Find where the given text appears and provide that cell's center as [x, y] coordinate. 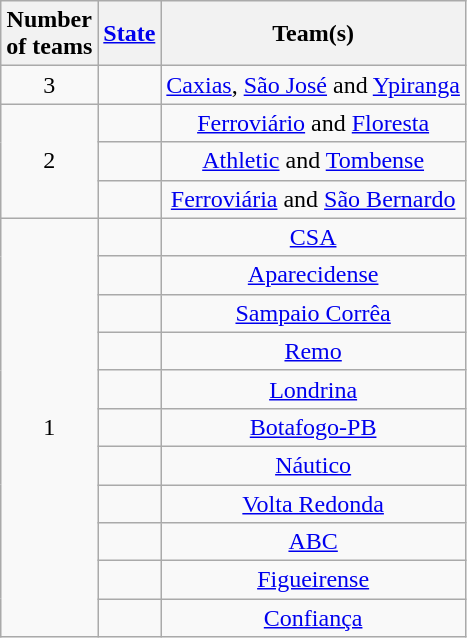
Numberof teams [50, 34]
Botafogo-PB [314, 427]
2 [50, 161]
Aparecidense [314, 275]
Athletic and Tombense [314, 161]
Team(s) [314, 34]
Confiança [314, 618]
Sampaio Corrêa [314, 313]
State [130, 34]
1 [50, 428]
3 [50, 85]
Londrina [314, 389]
Figueirense [314, 580]
Caxias, São José and Ypiranga [314, 85]
Ferroviária and São Bernardo [314, 199]
CSA [314, 237]
Remo [314, 351]
Ferroviário and Floresta [314, 123]
ABC [314, 542]
Volta Redonda [314, 503]
Náutico [314, 465]
